Output the [X, Y] coordinate of the center of the cell containing the given text.  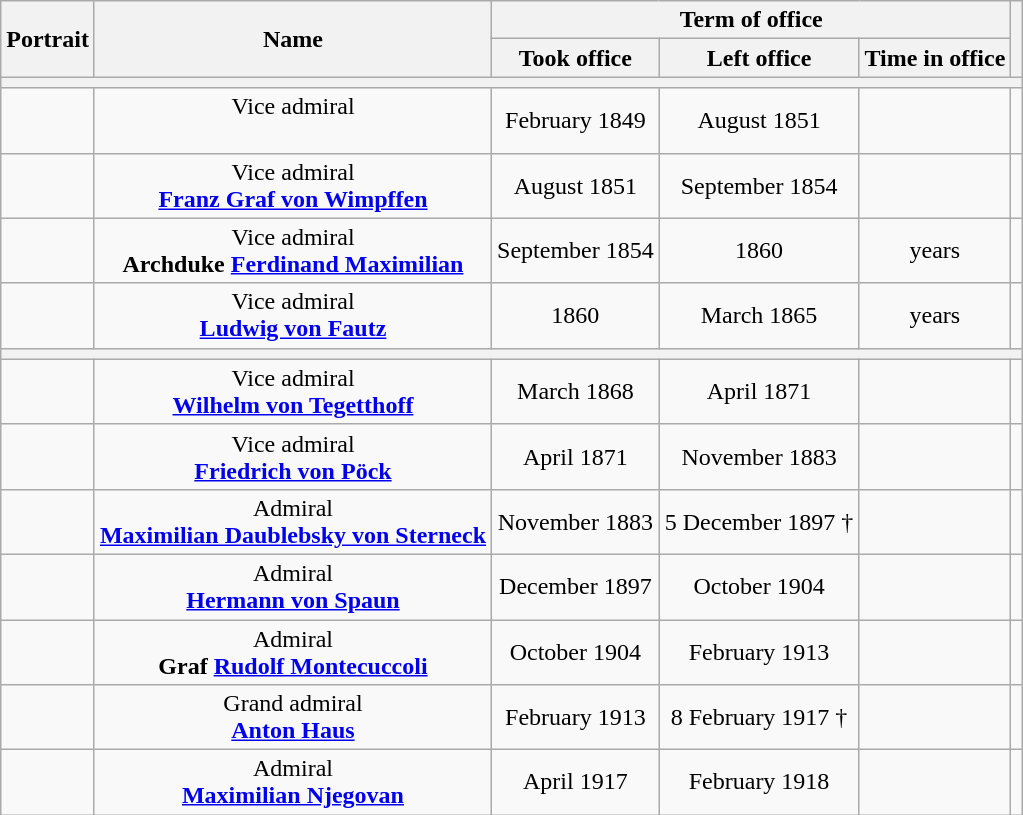
Vice admiralFranz Graf von Wimpffen [292, 186]
AdmiralMaximilian Daublebsky von Sterneck [292, 522]
February 1849 [576, 120]
Took office [576, 58]
AdmiralGraf Rudolf Montecuccoli [292, 652]
AdmiralMaximilian Njegovan [292, 782]
Time in office [935, 58]
Vice admiralWilhelm von Tegetthoff [292, 392]
Vice admiralArchduke Ferdinand Maximilian [292, 250]
Vice admiralLudwig von Fautz [292, 316]
Portrait [48, 39]
Grand admiralAnton Haus [292, 718]
March 1868 [576, 392]
AdmiralHermann von Spaun [292, 586]
Vice admiral [292, 120]
Left office [759, 58]
February 1918 [759, 782]
5 December 1897 † [759, 522]
December 1897 [576, 586]
March 1865 [759, 316]
8 February 1917 † [759, 718]
Term of office [752, 20]
April 1917 [576, 782]
Name [292, 39]
Vice admiralFriedrich von Pöck [292, 456]
